Capture the cell that displays the provided text and extract its [X, Y] central coordinate. 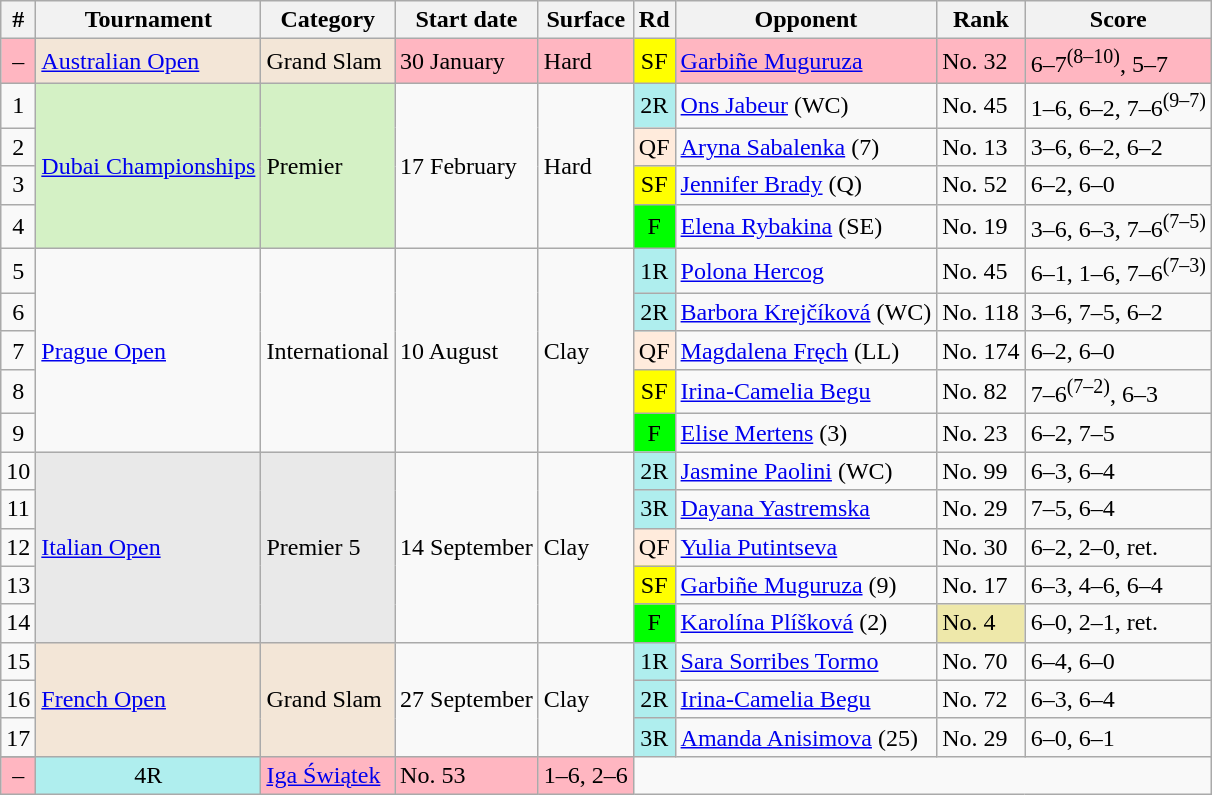
No. 70 [981, 661]
No. 99 [981, 471]
No. 53 [467, 775]
6–7(8–10), 5–7 [1118, 62]
International [328, 350]
Barbora Krejčíková (WC) [806, 312]
French Open [148, 699]
Amanda Anisimova (25) [806, 737]
16 [18, 699]
30 January [467, 62]
No. 82 [981, 392]
Australian Open [148, 62]
Premier 5 [328, 547]
Garbiñe Muguruza (9) [806, 585]
5 [18, 272]
Jennifer Brady (Q) [806, 185]
No. 32 [981, 62]
1–6, 2–6 [586, 775]
Rank [981, 20]
No. 23 [981, 433]
Elise Mertens (3) [806, 433]
4 [18, 226]
6–1, 1–6, 7–6(7–3) [1118, 272]
12 [18, 547]
7–6(7–2), 6–3 [1118, 392]
13 [18, 585]
3–6, 7–5, 6–2 [1118, 312]
Yulia Putintseva [806, 547]
3–6, 6–2, 6–2 [1118, 147]
3–6, 6–3, 7–6(7–5) [1118, 226]
Elena Rybakina (SE) [806, 226]
No. 72 [981, 699]
6–2, 7–5 [1118, 433]
8 [18, 392]
Jasmine Paolini (WC) [806, 471]
Ons Jabeur (WC) [806, 106]
14 [18, 623]
No. 52 [981, 185]
1 [18, 106]
Premier [328, 166]
6–2, 2–0, ret. [1118, 547]
15 [18, 661]
Surface [586, 20]
10 August [467, 350]
Iga Świątek [328, 775]
Sara Sorribes Tormo [806, 661]
4R [148, 775]
No. 4 [981, 623]
17 February [467, 166]
1–6, 6–2, 7–6(9–7) [1118, 106]
2 [18, 147]
Italian Open [148, 547]
Score [1118, 20]
3 [18, 185]
27 September [467, 699]
6–3, 4–6, 6–4 [1118, 585]
Garbiñe Muguruza [806, 62]
Rd [654, 20]
No. 19 [981, 226]
6 [18, 312]
Tournament [148, 20]
6–0, 6–1 [1118, 737]
No. 174 [981, 350]
11 [18, 509]
Dayana Yastremska [806, 509]
No. 13 [981, 147]
17 [18, 737]
14 September [467, 547]
Dubai Championships [148, 166]
7–5, 6–4 [1118, 509]
Opponent [806, 20]
No. 118 [981, 312]
No. 17 [981, 585]
Prague Open [148, 350]
No. 30 [981, 547]
Start date [467, 20]
9 [18, 433]
# [18, 20]
6–0, 2–1, ret. [1118, 623]
Polona Hercog [806, 272]
10 [18, 471]
Category [328, 20]
7 [18, 350]
Karolína Plíšková (2) [806, 623]
Magdalena Fręch (LL) [806, 350]
Aryna Sabalenka (7) [806, 147]
6–4, 6–0 [1118, 661]
